Return the (X, Y) coordinate for the center point of the cell that contains the specified text.  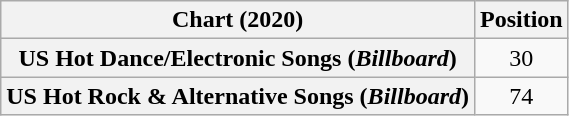
Position (521, 20)
74 (521, 96)
US Hot Rock & Alternative Songs (Billboard) (238, 96)
Chart (2020) (238, 20)
US Hot Dance/Electronic Songs (Billboard) (238, 58)
30 (521, 58)
